From the cell containing the given text, extract its center point as (X, Y) coordinate. 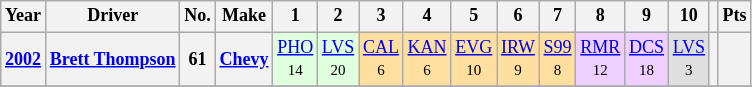
6 (518, 16)
KAN6 (427, 59)
LVS20 (338, 59)
4 (427, 16)
Driver (112, 16)
1 (296, 16)
Pts (734, 16)
No. (198, 16)
Year (24, 16)
RMR12 (600, 59)
9 (647, 16)
IRW9 (518, 59)
10 (688, 16)
Chevy (244, 59)
LVS3 (688, 59)
8 (600, 16)
EVG10 (474, 59)
Brett Thompson (112, 59)
PHO14 (296, 59)
7 (558, 16)
2 (338, 16)
CAL6 (382, 59)
61 (198, 59)
Make (244, 16)
3 (382, 16)
S998 (558, 59)
2002 (24, 59)
DCS18 (647, 59)
5 (474, 16)
